Determine the (X, Y) coordinate at the center of the cell enclosing the given text.  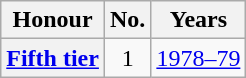
1978–79 (198, 58)
Fifth tier (53, 58)
1 (127, 58)
No. (127, 20)
Honour (53, 20)
Years (198, 20)
